Detect which cell encompasses the target text, then output its (x, y) center coordinate. 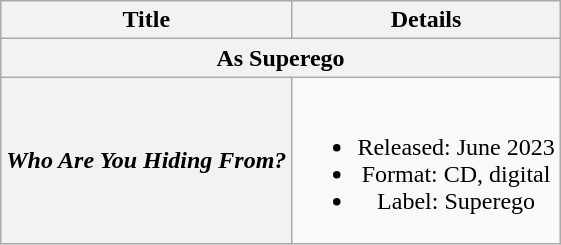
Released: June 2023Format: CD, digitalLabel: Superego (426, 160)
Title (146, 20)
As Superego (281, 58)
Details (426, 20)
Who Are You Hiding From? (146, 160)
